Return the (x, y) coordinate for the center point of the cell that contains the specified text.  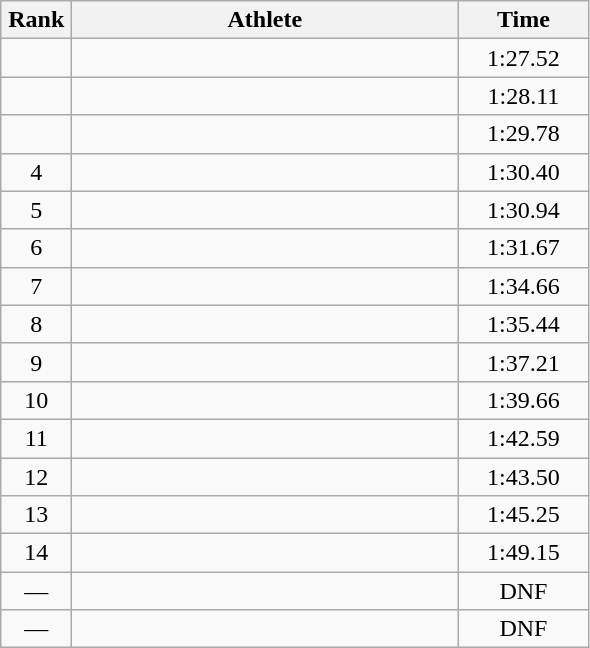
1:31.67 (524, 248)
Rank (36, 20)
1:30.94 (524, 210)
9 (36, 362)
6 (36, 248)
1:49.15 (524, 553)
8 (36, 324)
1:27.52 (524, 58)
10 (36, 400)
Time (524, 20)
1:34.66 (524, 286)
4 (36, 172)
13 (36, 515)
7 (36, 286)
1:37.21 (524, 362)
1:43.50 (524, 477)
1:45.25 (524, 515)
Athlete (265, 20)
14 (36, 553)
1:39.66 (524, 400)
1:29.78 (524, 134)
12 (36, 477)
1:30.40 (524, 172)
11 (36, 438)
1:42.59 (524, 438)
1:35.44 (524, 324)
5 (36, 210)
1:28.11 (524, 96)
